Determine the (X, Y) coordinate at the center of the cell enclosing the given text.  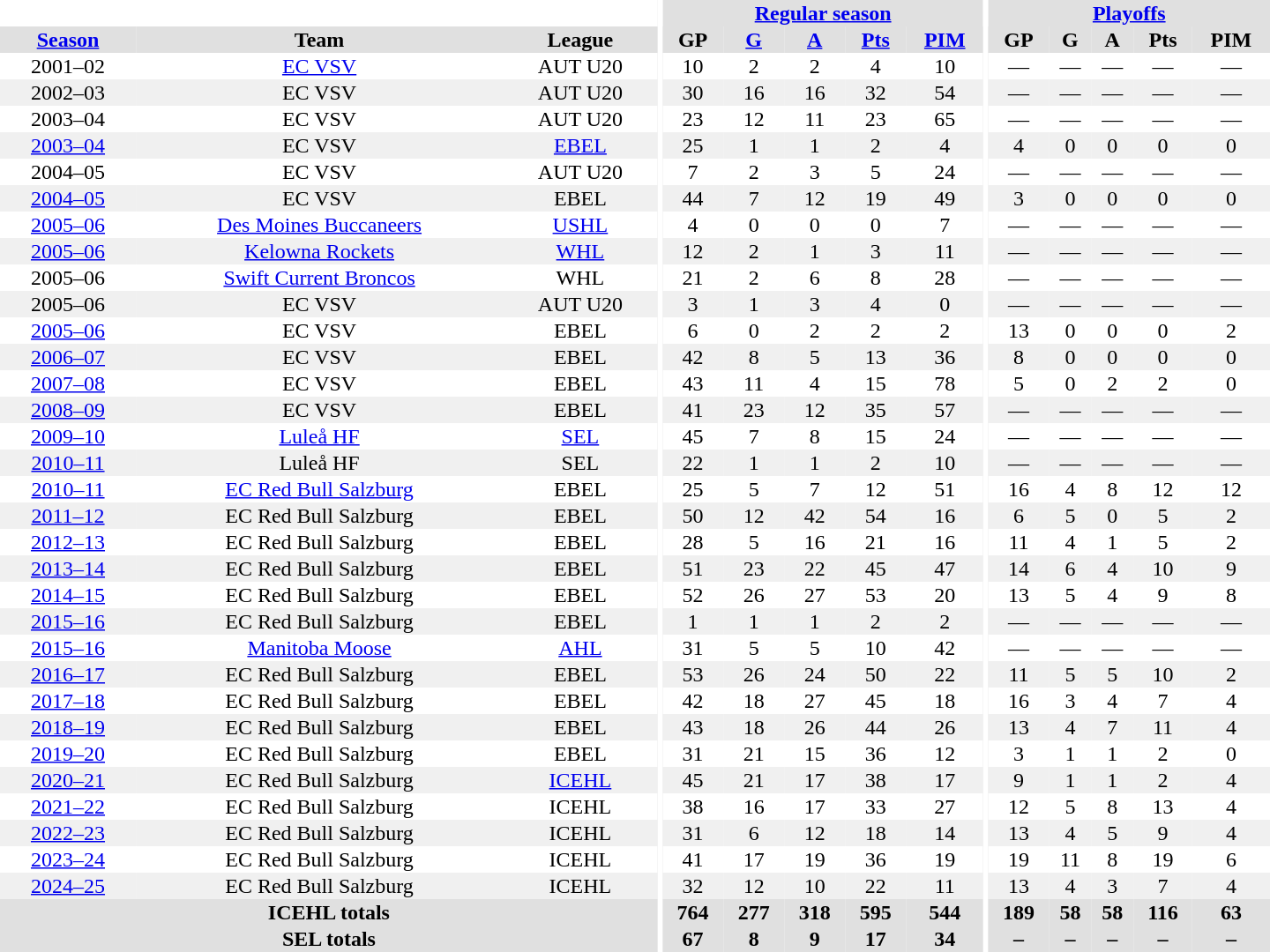
2014–15 (68, 595)
318 (815, 912)
SEL totals (329, 939)
277 (753, 912)
2008–09 (68, 410)
Manitoba Moose (319, 648)
116 (1162, 912)
544 (945, 912)
2002–03 (68, 93)
63 (1231, 912)
2023–24 (68, 859)
2019–20 (68, 754)
47 (945, 569)
33 (875, 807)
57 (945, 410)
595 (875, 912)
Regular season (823, 13)
65 (945, 119)
2016–17 (68, 674)
35 (875, 410)
League (580, 40)
30 (693, 93)
49 (945, 198)
Swift Current Broncos (319, 278)
USHL (580, 225)
34 (945, 939)
78 (945, 383)
20 (945, 595)
2018–19 (68, 727)
2009–10 (68, 436)
67 (693, 939)
2024–25 (68, 886)
2011–12 (68, 516)
Des Moines Buccaneers (319, 225)
2017–18 (68, 701)
189 (1018, 912)
52 (693, 595)
Team (319, 40)
Season (68, 40)
2022–23 (68, 833)
2007–08 (68, 383)
2006–07 (68, 357)
2012–13 (68, 542)
2021–22 (68, 807)
ICEHL totals (329, 912)
AHL (580, 648)
2020–21 (68, 780)
764 (693, 912)
Playoffs (1129, 13)
Kelowna Rockets (319, 251)
2001–02 (68, 66)
2013–14 (68, 569)
